Output the [x, y] coordinate of the center of the cell containing the given text.  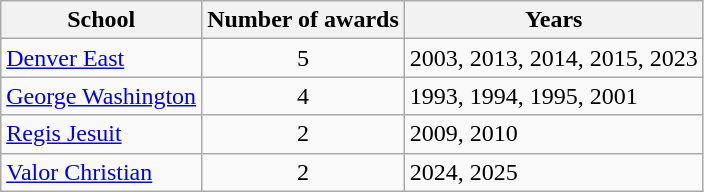
1993, 1994, 1995, 2001 [554, 96]
2009, 2010 [554, 134]
Years [554, 20]
George Washington [102, 96]
Denver East [102, 58]
Valor Christian [102, 172]
2024, 2025 [554, 172]
4 [304, 96]
2003, 2013, 2014, 2015, 2023 [554, 58]
5 [304, 58]
Number of awards [304, 20]
Regis Jesuit [102, 134]
School [102, 20]
